From the cell containing the given text, extract its center point as [X, Y] coordinate. 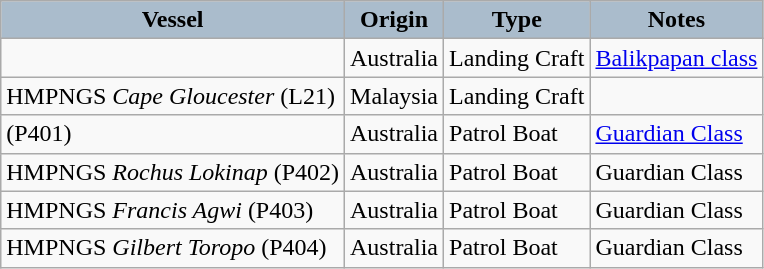
Origin [394, 20]
(P401) [173, 134]
HMPNGS Francis Agwi (P403) [173, 210]
Notes [676, 20]
Type [517, 20]
Balikpapan class [676, 58]
HMPNGS Cape Gloucester (L21) [173, 96]
HMPNGS Gilbert Toropo (P404) [173, 248]
HMPNGS Rochus Lokinap (P402) [173, 172]
Vessel [173, 20]
Malaysia [394, 96]
